Return (x, y) of the center of cell containing provided text 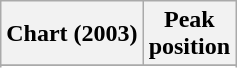
Chart (2003) (72, 34)
Peakposition (189, 34)
